Pinpoint the cell where the given text exists, returning its (X, Y) midpoint coordinate. 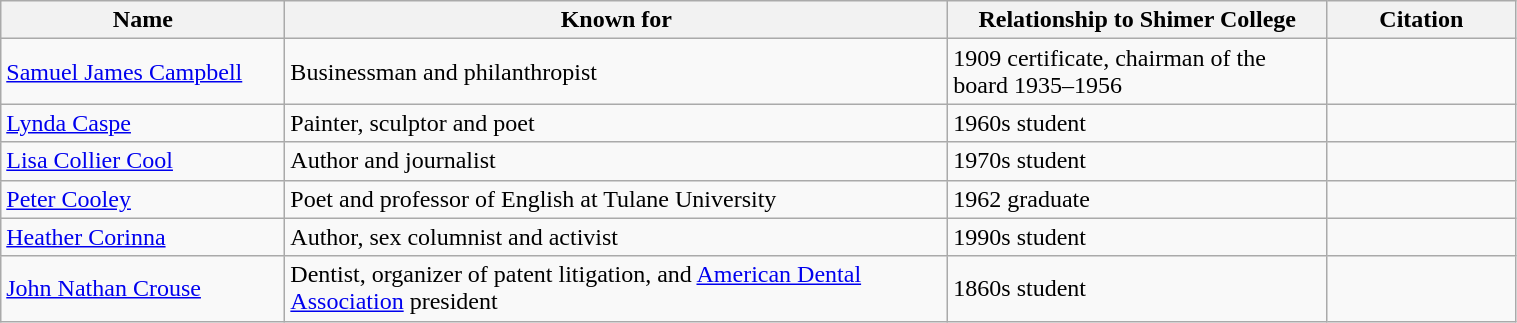
Lisa Collier Cool (143, 161)
Name (143, 20)
1909 certificate, chairman of the board 1935–1956 (1138, 72)
Peter Cooley (143, 199)
Dentist, organizer of patent litigation, and American Dental Association president (616, 288)
1990s student (1138, 237)
1962 graduate (1138, 199)
Businessman and philanthropist (616, 72)
Samuel James Campbell (143, 72)
Relationship to Shimer College (1138, 20)
Author, sex columnist and activist (616, 237)
Painter, sculptor and poet (616, 123)
Known for (616, 20)
Poet and professor of English at Tulane University (616, 199)
1960s student (1138, 123)
John Nathan Crouse (143, 288)
1970s student (1138, 161)
1860s student (1138, 288)
Heather Corinna (143, 237)
Author and journalist (616, 161)
Lynda Caspe (143, 123)
Citation (1422, 20)
